Output the (X, Y) coordinate of the center of the cell containing the given text.  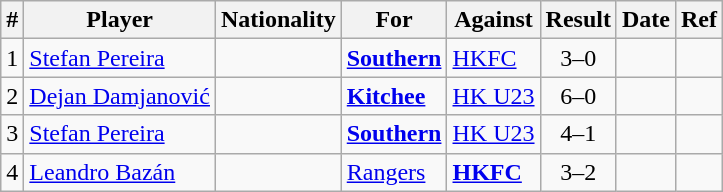
Leandro Bazán (120, 172)
2 (12, 96)
6–0 (578, 96)
For (394, 20)
4 (12, 172)
3 (12, 134)
Kitchee (394, 96)
3–0 (578, 58)
Ref (698, 20)
# (12, 20)
Rangers (394, 172)
Nationality (278, 20)
Result (578, 20)
Date (646, 20)
Against (494, 20)
3–2 (578, 172)
1 (12, 58)
Dejan Damjanović (120, 96)
Player (120, 20)
4–1 (578, 134)
